Capture the cell that displays the provided text and extract its [x, y] central coordinate. 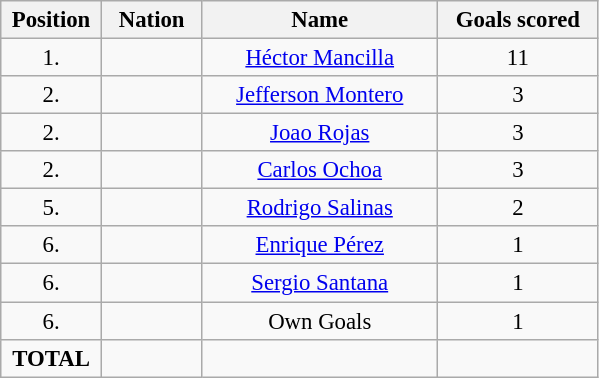
11 [518, 58]
Nation [152, 20]
Name [320, 20]
Héctor Mancilla [320, 58]
Own Goals [320, 321]
Goals scored [518, 20]
2 [518, 208]
Sergio Santana [320, 283]
Rodrigo Salinas [320, 208]
Position [52, 20]
Jefferson Montero [320, 95]
5. [52, 208]
Joao Rojas [320, 133]
Enrique Pérez [320, 245]
1. [52, 58]
Carlos Ochoa [320, 170]
TOTAL [52, 358]
